Pinpoint the cell where the given text exists, returning its (X, Y) midpoint coordinate. 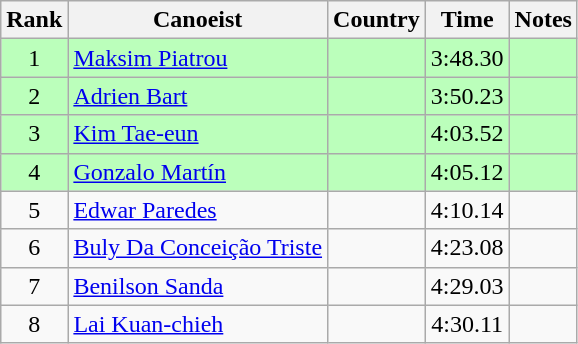
4:23.08 (467, 248)
Rank (34, 20)
4:10.14 (467, 210)
6 (34, 248)
4:03.52 (467, 134)
Adrien Bart (198, 96)
8 (34, 324)
2 (34, 96)
7 (34, 286)
4 (34, 172)
Benilson Sanda (198, 286)
3 (34, 134)
Country (377, 20)
Edwar Paredes (198, 210)
Lai Kuan-chieh (198, 324)
Buly Da Conceição Triste (198, 248)
3:48.30 (467, 58)
Notes (543, 20)
Maksim Piatrou (198, 58)
Time (467, 20)
Kim Tae-eun (198, 134)
Gonzalo Martín (198, 172)
Canoeist (198, 20)
3:50.23 (467, 96)
4:29.03 (467, 286)
5 (34, 210)
1 (34, 58)
4:05.12 (467, 172)
4:30.11 (467, 324)
